Determine the (x, y) coordinate at the center of the cell enclosing the given text.  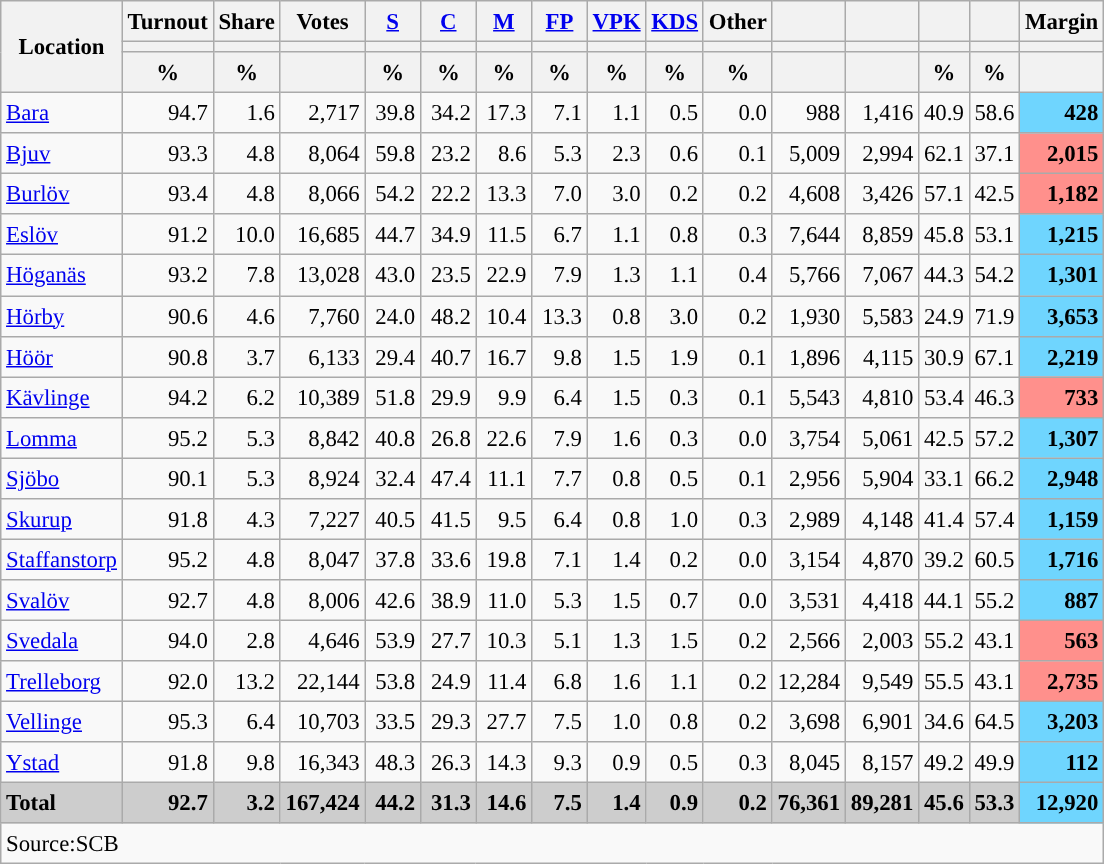
16,343 (322, 762)
3,653 (1062, 316)
38.9 (448, 600)
44.3 (944, 276)
7.7 (560, 478)
M (504, 22)
Lomma (62, 438)
4,418 (882, 600)
VPK (616, 22)
23.2 (448, 154)
13,028 (322, 276)
2,735 (1062, 682)
39.2 (944, 560)
7,644 (808, 234)
22.6 (504, 438)
Svedala (62, 640)
7,227 (322, 520)
Turnout (168, 22)
64.5 (994, 722)
17.3 (504, 114)
Höganäs (62, 276)
57.2 (994, 438)
4,810 (882, 398)
Trelleborg (62, 682)
5,766 (808, 276)
2.8 (246, 640)
62.1 (944, 154)
428 (1062, 114)
3.2 (246, 804)
6.8 (560, 682)
11.0 (504, 600)
30.9 (944, 356)
3,698 (808, 722)
33.1 (944, 478)
55.5 (944, 682)
42.6 (393, 600)
KDS (674, 22)
0.7 (674, 600)
22.9 (504, 276)
10.0 (246, 234)
67.1 (994, 356)
8,842 (322, 438)
Höör (62, 356)
4.6 (246, 316)
16,685 (322, 234)
53.3 (994, 804)
53.4 (944, 398)
5,009 (808, 154)
1,301 (1062, 276)
93.2 (168, 276)
23.5 (448, 276)
32.4 (393, 478)
6.2 (246, 398)
Kävlinge (62, 398)
3,754 (808, 438)
9,549 (882, 682)
29.4 (393, 356)
37.1 (994, 154)
Total (62, 804)
45.6 (944, 804)
11.5 (504, 234)
71.9 (994, 316)
167,424 (322, 804)
95.3 (168, 722)
94.2 (168, 398)
53.9 (393, 640)
8,066 (322, 194)
8,045 (808, 762)
89,281 (882, 804)
2,717 (322, 114)
37.8 (393, 560)
3,203 (1062, 722)
4,148 (882, 520)
22.2 (448, 194)
5.1 (560, 640)
6.7 (560, 234)
49.2 (944, 762)
10.4 (504, 316)
4,608 (808, 194)
2.3 (616, 154)
Sjöbo (62, 478)
93.4 (168, 194)
40.9 (944, 114)
34.9 (448, 234)
34.2 (448, 114)
1,182 (1062, 194)
33.5 (393, 722)
44.7 (393, 234)
988 (808, 114)
24.0 (393, 316)
51.8 (393, 398)
2,956 (808, 478)
8,006 (322, 600)
4.3 (246, 520)
8,859 (882, 234)
59.8 (393, 154)
46.3 (994, 398)
4,870 (882, 560)
1,416 (882, 114)
94.7 (168, 114)
58.6 (994, 114)
40.7 (448, 356)
13.2 (246, 682)
Bara (62, 114)
7,760 (322, 316)
1,307 (1062, 438)
4,115 (882, 356)
Votes (322, 22)
57.1 (944, 194)
2,948 (1062, 478)
49.9 (994, 762)
S (393, 22)
1,930 (808, 316)
Ystad (62, 762)
92.0 (168, 682)
2,566 (808, 640)
2,219 (1062, 356)
3,154 (808, 560)
44.2 (393, 804)
C (448, 22)
Eslöv (62, 234)
733 (1062, 398)
7,067 (882, 276)
57.4 (994, 520)
Bjuv (62, 154)
94.0 (168, 640)
1.9 (674, 356)
39.8 (393, 114)
2,003 (882, 640)
1,716 (1062, 560)
45.8 (944, 234)
16.7 (504, 356)
29.9 (448, 398)
10.3 (504, 640)
Hörby (62, 316)
9.5 (504, 520)
4,646 (322, 640)
8.6 (504, 154)
7.8 (246, 276)
2,015 (1062, 154)
563 (1062, 640)
76,361 (808, 804)
Burlöv (62, 194)
12,284 (808, 682)
9.9 (504, 398)
8,157 (882, 762)
Location (62, 47)
43.0 (393, 276)
887 (1062, 600)
Share (246, 22)
0.4 (738, 276)
93.3 (168, 154)
8,064 (322, 154)
48.3 (393, 762)
14.3 (504, 762)
53.8 (393, 682)
48.2 (448, 316)
11.1 (504, 478)
90.1 (168, 478)
5,904 (882, 478)
3,531 (808, 600)
66.2 (994, 478)
60.5 (994, 560)
112 (1062, 762)
1,215 (1062, 234)
1,896 (808, 356)
10,389 (322, 398)
8,924 (322, 478)
Other (738, 22)
5,061 (882, 438)
40.8 (393, 438)
44.1 (944, 600)
19.8 (504, 560)
FP (560, 22)
41.5 (448, 520)
11.4 (504, 682)
40.5 (393, 520)
5,583 (882, 316)
12,920 (1062, 804)
41.4 (944, 520)
47.4 (448, 478)
26.8 (448, 438)
0.6 (674, 154)
3.7 (246, 356)
2,994 (882, 154)
2,989 (808, 520)
90.8 (168, 356)
Margin (1062, 22)
14.6 (504, 804)
5,543 (808, 398)
6,133 (322, 356)
Source:SCB (552, 844)
Svalöv (62, 600)
6,901 (882, 722)
53.1 (994, 234)
Skurup (62, 520)
29.3 (448, 722)
91.2 (168, 234)
33.6 (448, 560)
Vellinge (62, 722)
22,144 (322, 682)
31.3 (448, 804)
90.6 (168, 316)
7.0 (560, 194)
10,703 (322, 722)
34.6 (944, 722)
9.3 (560, 762)
8,047 (322, 560)
26.3 (448, 762)
1,159 (1062, 520)
Staffanstorp (62, 560)
3,426 (882, 194)
